Capture the cell that displays the provided text and extract its (x, y) central coordinate. 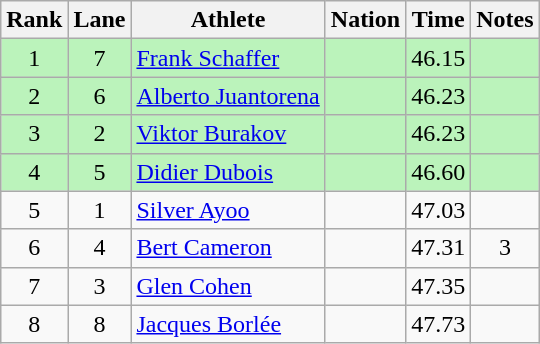
46.15 (438, 58)
Frank Schaffer (228, 58)
Time (438, 20)
Silver Ayoo (228, 210)
Didier Dubois (228, 172)
Bert Cameron (228, 248)
Lane (100, 20)
Rank (34, 20)
Athlete (228, 20)
Viktor Burakov (228, 134)
47.73 (438, 324)
47.35 (438, 286)
Glen Cohen (228, 286)
47.31 (438, 248)
47.03 (438, 210)
46.60 (438, 172)
Notes (505, 20)
Jacques Borlée (228, 324)
Nation (365, 20)
Alberto Juantorena (228, 96)
